From the cell containing the given text, extract its center point as (X, Y) coordinate. 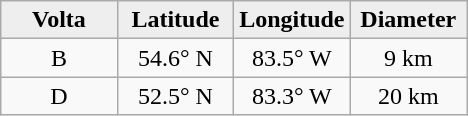
Latitude (175, 20)
Volta (59, 20)
83.3° W (292, 96)
Diameter (408, 20)
B (59, 58)
54.6° N (175, 58)
9 km (408, 58)
Longitude (292, 20)
83.5° W (292, 58)
52.5° N (175, 96)
20 km (408, 96)
D (59, 96)
